Locate the cell with the specified text and output its [x, y] center coordinate. 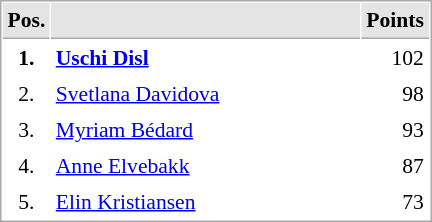
102 [396, 57]
87 [396, 165]
73 [396, 201]
Elin Kristiansen [206, 201]
3. [26, 129]
98 [396, 93]
Anne Elvebakk [206, 165]
Svetlana Davidova [206, 93]
2. [26, 93]
Pos. [26, 21]
93 [396, 129]
Points [396, 21]
5. [26, 201]
1. [26, 57]
Myriam Bédard [206, 129]
Uschi Disl [206, 57]
4. [26, 165]
